Output the [x, y] coordinate of the center of the cell containing the given text.  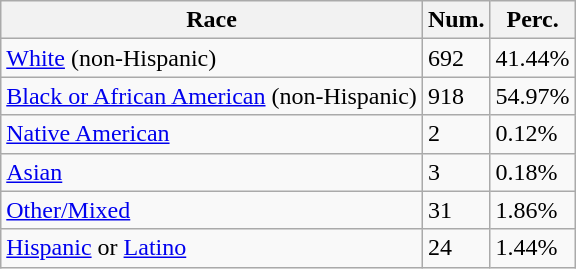
Perc. [532, 20]
Other/Mixed [212, 210]
Hispanic or Latino [212, 248]
Race [212, 20]
54.97% [532, 96]
692 [456, 58]
0.12% [532, 134]
41.44% [532, 58]
918 [456, 96]
1.44% [532, 248]
Num. [456, 20]
31 [456, 210]
1.86% [532, 210]
24 [456, 248]
White (non-Hispanic) [212, 58]
Native American [212, 134]
2 [456, 134]
0.18% [532, 172]
3 [456, 172]
Asian [212, 172]
Black or African American (non-Hispanic) [212, 96]
